Locate the cell with the specified text and output its (X, Y) center coordinate. 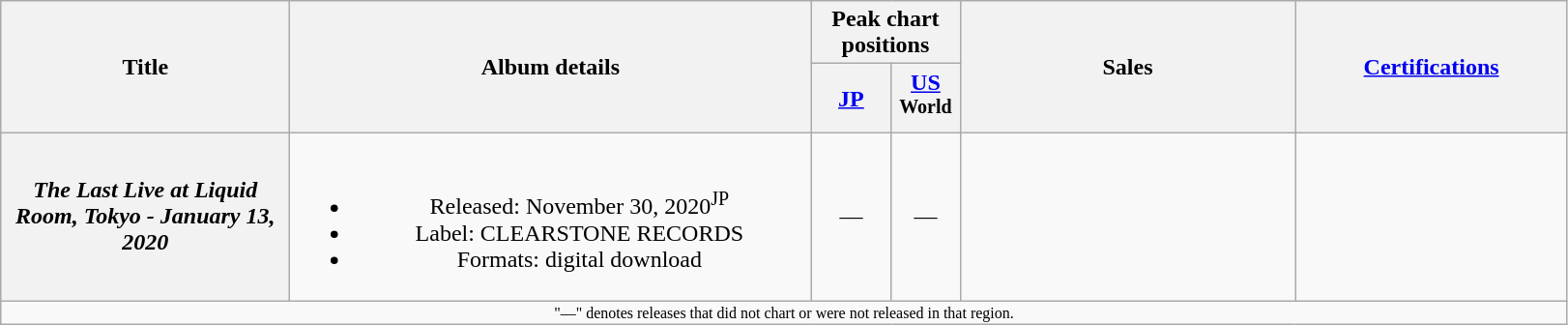
Peak chart positions (886, 33)
USWorld (926, 99)
Certifications (1431, 68)
Album details (551, 68)
The Last Live at Liquid Room, Tokyo - January 13, 2020 (145, 217)
Title (145, 68)
JP (851, 99)
Sales (1127, 68)
"—" denotes releases that did not chart or were not released in that region. (784, 312)
Released: November 30, 2020JPLabel: CLEARSTONE RECORDSFormats: digital download (551, 217)
